Return (X, Y) of the center of cell containing provided text 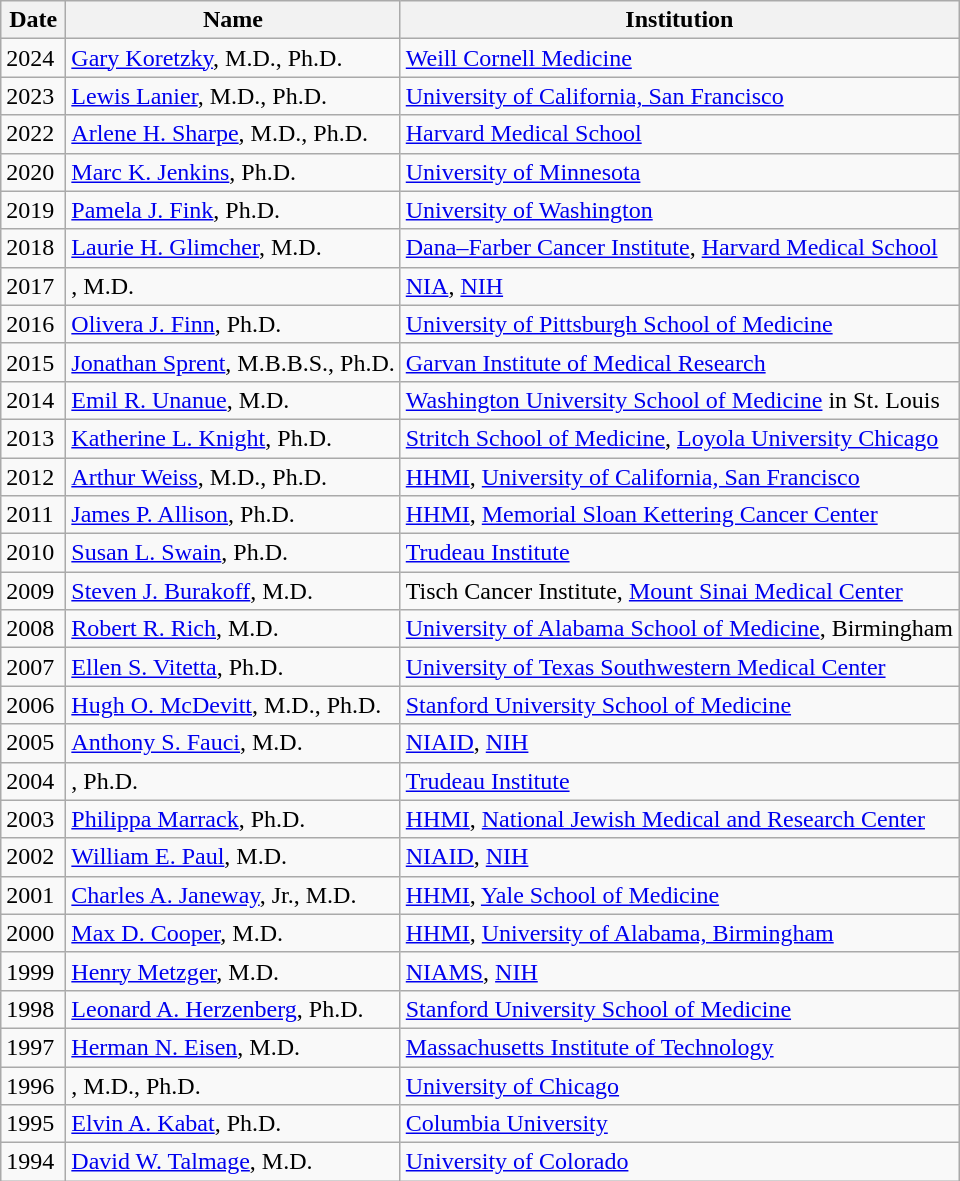
2019 (34, 210)
Charles A. Janeway, Jr., M.D. (233, 895)
Max D. Cooper, M.D. (233, 933)
2011 (34, 515)
University of Colorado (679, 1162)
NIAMS, NIH (679, 971)
1999 (34, 971)
2007 (34, 667)
William E. Paul, M.D. (233, 857)
1995 (34, 1124)
2000 (34, 933)
2013 (34, 438)
2014 (34, 400)
University of Chicago (679, 1085)
2020 (34, 172)
Steven J. Burakoff, M.D. (233, 591)
2001 (34, 895)
Susan L. Swain, Ph.D. (233, 553)
Katherine L. Knight, Ph.D. (233, 438)
Henry Metzger, M.D. (233, 971)
Weill Cornell Medicine (679, 58)
Elvin A. Kabat, Ph.D. (233, 1124)
2023 (34, 96)
University of Washington (679, 210)
Olivera J. Finn, Ph.D. (233, 324)
2005 (34, 743)
Robert R. Rich, M.D. (233, 629)
Arthur Weiss, M.D., Ph.D. (233, 477)
Dana–Farber Cancer Institute, Harvard Medical School (679, 248)
HHMI, Yale School of Medicine (679, 895)
Ellen S. Vitetta, Ph.D. (233, 667)
Massachusetts Institute of Technology (679, 1047)
Columbia University (679, 1124)
University of Pittsburgh School of Medicine (679, 324)
Arlene H. Sharpe, M.D., Ph.D. (233, 134)
Philippa Marrack, Ph.D. (233, 819)
2006 (34, 705)
2012 (34, 477)
2015 (34, 362)
Herman N. Eisen, M.D. (233, 1047)
Pamela J. Fink, Ph.D. (233, 210)
University of Alabama School of Medicine, Birmingham (679, 629)
1994 (34, 1162)
Tisch Cancer Institute, Mount Sinai Medical Center (679, 591)
Stritch School of Medicine, Loyola University Chicago (679, 438)
Jonathan Sprent, M.B.B.S., Ph.D. (233, 362)
Harvard Medical School (679, 134)
Lewis Lanier, M.D., Ph.D. (233, 96)
Name (233, 20)
University of Texas Southwestern Medical Center (679, 667)
University of Minnesota (679, 172)
NIA, NIH (679, 286)
Garvan Institute of Medical Research (679, 362)
Leonard A. Herzenberg, Ph.D. (233, 1009)
2010 (34, 553)
Emil R. Unanue, M.D. (233, 400)
David W. Talmage, M.D. (233, 1162)
2009 (34, 591)
, Ph.D. (233, 781)
2008 (34, 629)
2016 (34, 324)
2003 (34, 819)
1997 (34, 1047)
HHMI, University of California, San Francisco (679, 477)
Hugh O. McDevitt, M.D., Ph.D. (233, 705)
Laurie H. Glimcher, M.D. (233, 248)
2024 (34, 58)
, M.D. (233, 286)
Marc K. Jenkins, Ph.D. (233, 172)
2004 (34, 781)
HHMI, Memorial Sloan Kettering Cancer Center (679, 515)
Institution (679, 20)
1998 (34, 1009)
, M.D., Ph.D. (233, 1085)
2002 (34, 857)
2017 (34, 286)
1996 (34, 1085)
University of California, San Francisco (679, 96)
Date (34, 20)
James P. Allison, Ph.D. (233, 515)
HHMI, National Jewish Medical and Research Center (679, 819)
Anthony S. Fauci, M.D. (233, 743)
Washington University School of Medicine in St. Louis (679, 400)
HHMI, University of Alabama, Birmingham (679, 933)
2022 (34, 134)
2018 (34, 248)
Gary Koretzky, M.D., Ph.D. (233, 58)
